Find where the given text appears and provide that cell's center as (X, Y) coordinate. 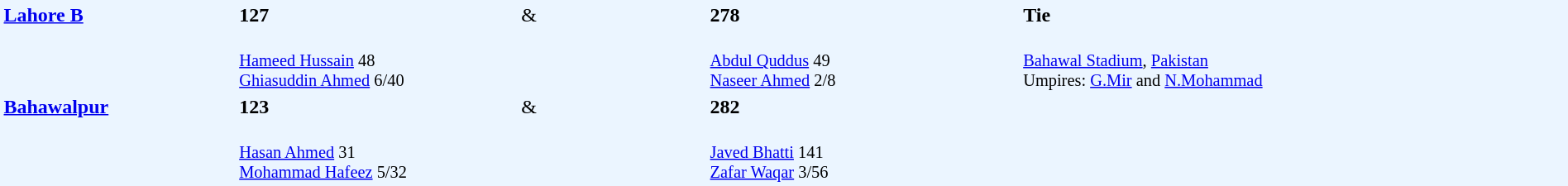
Abdul Quddus 49 Naseer Ahmed 2/8 (864, 61)
Lahore B (119, 47)
278 (864, 15)
123 (378, 107)
Javed Bhatti 141 Zafar Waqar 3/56 (864, 152)
Bahawal Stadium, Pakistan Umpires: G.Mir and N.Mohammad (1293, 107)
282 (864, 107)
Tie (1293, 15)
Hameed Hussain 48 Ghiasuddin Ahmed 6/40 (378, 61)
127 (378, 15)
Hasan Ahmed 31 Mohammad Hafeez 5/32 (378, 152)
Bahawalpur (119, 139)
